Return [X, Y] of the center of cell containing provided text 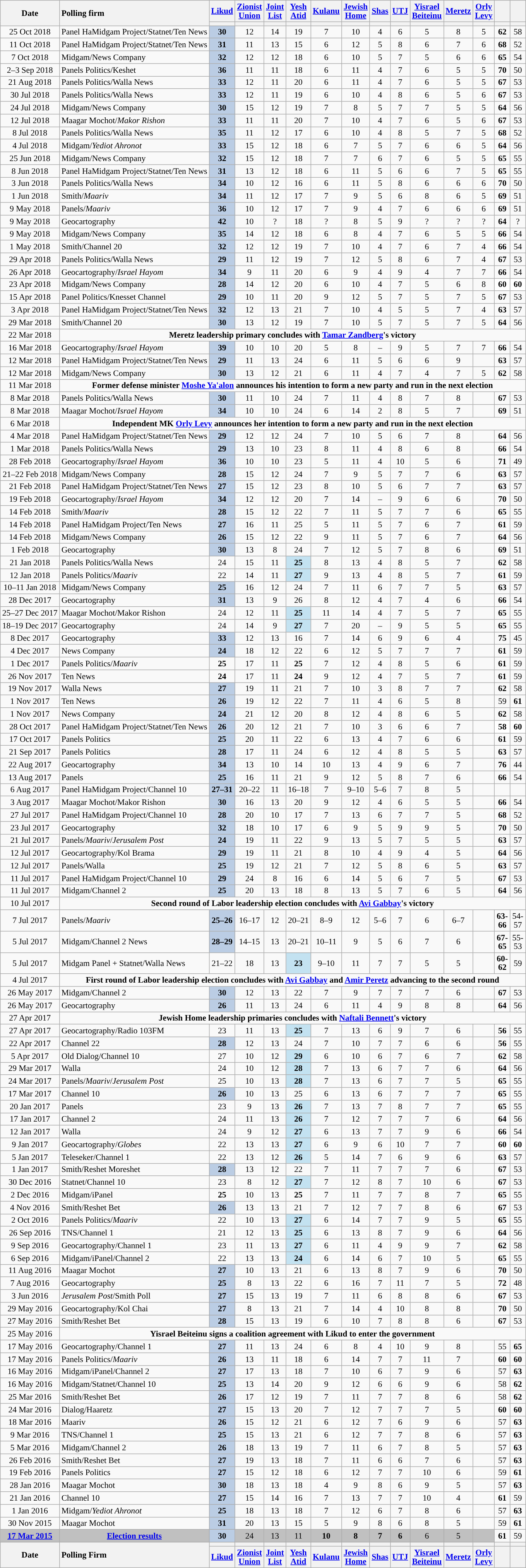
6 Mar 2018 [30, 424]
6 Sep 2016 [30, 1258]
29 Apr 2018 [30, 259]
Panel HaMidgam Project/Ten News [135, 525]
67-65 [502, 942]
18 Mar 2016 [30, 1422]
26 Nov 2017 [30, 676]
11 Oct 2018 [30, 45]
21 Jan 2016 [30, 1498]
Meretz leadership primary concludes with Tamar Zandberg's victory [293, 335]
11 Mar 2018 [30, 386]
60-62 [502, 963]
25–26 [222, 921]
30 Nov 2015 [30, 1523]
71 [502, 461]
28 Dec 2017 [30, 601]
25–27 Dec 2017 [30, 613]
Smith/Reshet Moreshet [135, 1170]
Maagar Mochot/Israel Hayom [135, 411]
3 Apr 2018 [30, 310]
5 Apr 2017 [30, 1056]
7 Jul 2017 [30, 921]
22 Aug 2017 [30, 765]
22 Apr 2017 [30, 1044]
42 [222, 221]
1 Jan 2016 [30, 1511]
Polling firm [135, 13]
72 [502, 1284]
Panels/Walla [135, 866]
Geocartography/Kol Chai [135, 1309]
48 [518, 1284]
21 Sep 2017 [30, 752]
Channel 22 [135, 1044]
Walla News [135, 689]
1 Mar 2018 [30, 449]
8 Jul 2018 [30, 133]
Maariv [135, 1422]
Panel Politics/Knesset Channel [135, 297]
Midgam/Channel 2 News [135, 942]
Midgam/iPanel [135, 1195]
Jewish Home leadership primaries concludes with Naftali Bennett's victory [293, 1018]
2 [380, 411]
9 Mar 2016 [30, 1435]
Second round of Labor leadership election concludes with Avi Gabbay's victory [293, 904]
55-53 [518, 942]
21–22 Feb 2018 [30, 474]
17 Mar 2017 [30, 1094]
22 Mar 2018 [30, 335]
3 Jun 2018 [30, 184]
39 [222, 348]
27–31 [222, 790]
Yisrael Beiteinu signs a coalition agreement with Likud to enter the government [293, 1334]
8 Dec 2017 [30, 638]
First round of Labor leadership election concludes with Avi Gabbay and Amir Peretz advancing to the second round [293, 980]
Teleseker/Channel 1 [135, 1157]
25 Mar 2016 [30, 1397]
Midgam/Statnet/Channel 10 [135, 1384]
20 Jan 2017 [30, 1107]
18–19 Dec 2017 [30, 626]
3 Aug 2017 [30, 803]
13 Aug 2017 [30, 777]
76 [502, 765]
10 Jul 2017 [30, 904]
Independent MK Orly Levy announces her intention to form a new party and run in the next election [293, 424]
24 Mar 2017 [30, 1082]
8–9 [326, 921]
7 Aug 2016 [30, 1284]
20–22 [249, 790]
17 Mar 2015 [30, 1536]
1 Dec 2017 [30, 664]
5 Mar 2016 [30, 1448]
Statnet/Channel 10 [135, 1182]
28 Oct 2017 [30, 727]
11 Aug 2016 [30, 1271]
21 Jul 2017 [30, 840]
4 Jul 2017 [30, 980]
54-57 [518, 921]
Channel 2 [135, 1119]
75 [502, 638]
Jerusalem Post/Smith Poll [135, 1296]
9 Jan 2017 [30, 1144]
8 Jun 2018 [30, 171]
1 May 2018 [30, 247]
Old Dialog/Channel 10 [135, 1056]
Geocartography/Kol Brama [135, 853]
17 Oct 2017 [30, 739]
25 May 2016 [30, 1334]
30 Dec 2016 [30, 1182]
9 Sep 2016 [30, 1246]
14–15 [249, 942]
10–11 [326, 942]
5 Jan 2017 [30, 1157]
25 Jun 2018 [30, 159]
16–18 [298, 790]
27 Jul 2017 [30, 815]
29 Mar 2018 [30, 323]
6 Aug 2017 [30, 790]
21 Aug 2018 [30, 83]
2 Oct 2016 [30, 1220]
Panels Politics/Keshet [135, 70]
28 Jan 2016 [30, 1486]
2 Dec 2016 [30, 1195]
4 Nov 2016 [30, 1208]
12 Jul 2018 [30, 121]
10–11 Jan 2018 [30, 588]
24 Jul 2018 [30, 108]
21 Feb 2018 [30, 487]
26 Feb 2016 [30, 1460]
Former defense minister Moshe Ya'alon announces his intention to form a new party and run in the next election [293, 386]
23 Jul 2017 [30, 828]
27 May 2016 [30, 1321]
7 Oct 2018 [30, 57]
49 [518, 461]
16–17 [249, 921]
15 Apr 2018 [30, 297]
3 Jun 2016 [30, 1296]
23 Apr 2018 [30, 285]
4 Jul 2018 [30, 146]
Dialog/Haaretz [135, 1410]
28 Feb 2018 [30, 461]
Polling Firm [135, 1555]
26 Sep 2016 [30, 1233]
2–3 Sep 2018 [30, 70]
4 Dec 2017 [30, 651]
28–29 [222, 942]
6–7 [458, 921]
12 Jan 2017 [30, 1132]
12 Jan 2018 [30, 575]
63-66 [502, 921]
45 [518, 638]
19 Feb 2018 [30, 499]
Geocartography/Globes [135, 1144]
4 Mar 2018 [30, 436]
24 Mar 2016 [30, 1410]
1 Feb 2018 [30, 550]
29 May 2016 [30, 1309]
17 Jan 2017 [30, 1119]
25 Oct 2018 [30, 32]
30 Jul 2018 [30, 95]
21–22 [222, 963]
44 [518, 765]
Geocartography/Radio 103FM [135, 1031]
26 Apr 2018 [30, 272]
1 Jan 2017 [30, 1170]
1 Jun 2018 [30, 197]
19 Feb 2016 [30, 1473]
16 Mar 2018 [30, 348]
Midgam Panel + Statnet/Walla News [135, 963]
21 Jan 2018 [30, 563]
29 Mar 2017 [30, 1069]
Election results [135, 1536]
19 Nov 2017 [30, 689]
